Pinpoint the cell where the given text exists, returning its [x, y] midpoint coordinate. 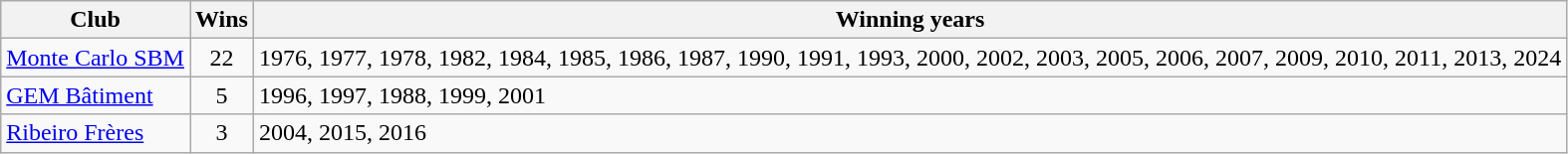
1976, 1977, 1978, 1982, 1984, 1985, 1986, 1987, 1990, 1991, 1993, 2000, 2002, 2003, 2005, 2006, 2007, 2009, 2010, 2011, 2013, 2024 [910, 58]
Winning years [910, 20]
22 [221, 58]
Monte Carlo SBM [96, 58]
Club [96, 20]
5 [221, 95]
2004, 2015, 2016 [910, 133]
Wins [221, 20]
Ribeiro Frères [96, 133]
3 [221, 133]
GEM Bâtiment [96, 95]
1996, 1997, 1988, 1999, 2001 [910, 95]
